Scan for the cell matching the given text and deliver its [x, y] coordinate at center. 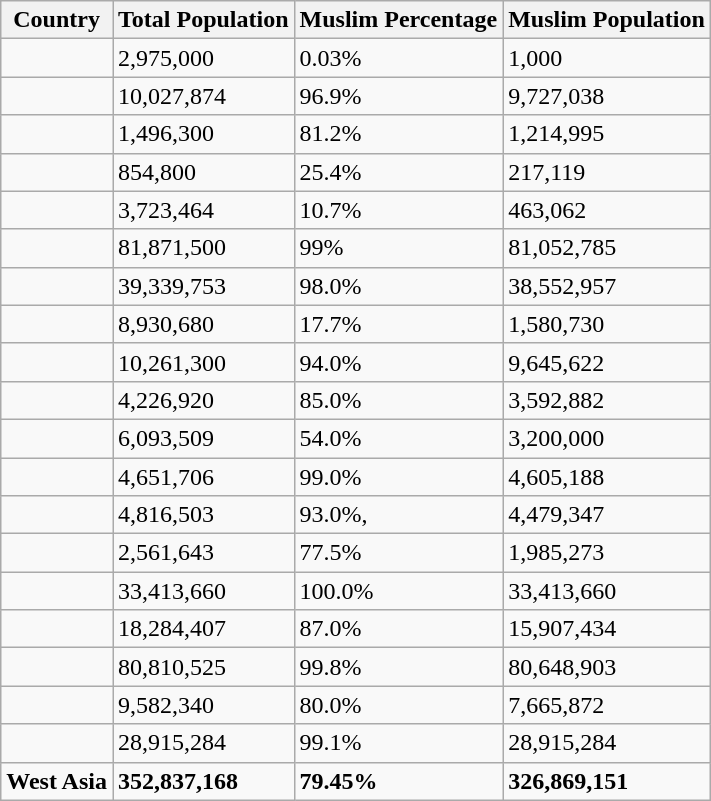
98.0% [398, 286]
3,592,882 [607, 400]
96.9% [398, 96]
80,648,903 [607, 667]
85.0% [398, 400]
854,800 [203, 172]
352,837,168 [203, 781]
8,930,680 [203, 324]
100.0% [398, 591]
10.7% [398, 210]
17.7% [398, 324]
9,727,038 [607, 96]
Muslim Percentage [398, 20]
6,093,509 [203, 438]
4,816,503 [203, 515]
18,284,407 [203, 629]
Muslim Population [607, 20]
1,496,300 [203, 134]
1,580,730 [607, 324]
81,052,785 [607, 248]
99.0% [398, 477]
Total Population [203, 20]
80.0% [398, 705]
West Asia [57, 781]
87.0% [398, 629]
9,645,622 [607, 362]
1,000 [607, 58]
9,582,340 [203, 705]
Country [57, 20]
463,062 [607, 210]
4,605,188 [607, 477]
7,665,872 [607, 705]
1,985,273 [607, 553]
81,871,500 [203, 248]
94.0% [398, 362]
15,907,434 [607, 629]
4,226,920 [203, 400]
25.4% [398, 172]
4,651,706 [203, 477]
80,810,525 [203, 667]
3,723,464 [203, 210]
217,119 [607, 172]
99.8% [398, 667]
99% [398, 248]
326,869,151 [607, 781]
10,027,874 [203, 96]
3,200,000 [607, 438]
1,214,995 [607, 134]
2,975,000 [203, 58]
38,552,957 [607, 286]
77.5% [398, 553]
79.45% [398, 781]
93.0%, [398, 515]
4,479,347 [607, 515]
0.03% [398, 58]
10,261,300 [203, 362]
39,339,753 [203, 286]
99.1% [398, 743]
81.2% [398, 134]
2,561,643 [203, 553]
54.0% [398, 438]
